Search for the cell housing the specified text and yield its (x, y) center coordinate. 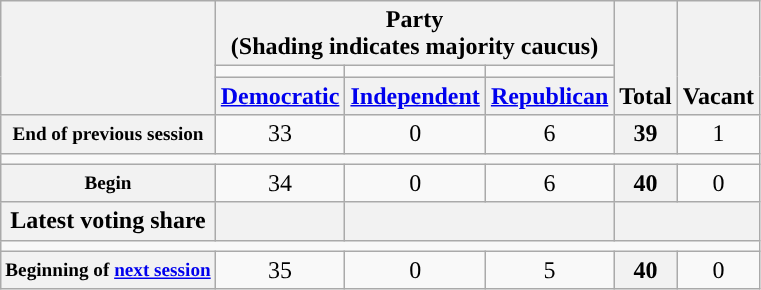
Party (Shading indicates majority caucus) (414, 34)
Begin (108, 183)
Beginning of next session (108, 270)
End of previous session (108, 134)
Latest voting share (108, 221)
Independent (415, 96)
Vacant (718, 58)
Total (646, 58)
Republican (549, 96)
34 (280, 183)
33 (280, 134)
35 (280, 270)
5 (549, 270)
Democratic (280, 96)
1 (718, 134)
39 (646, 134)
